Pinpoint the cell where the given text exists, returning its (X, Y) midpoint coordinate. 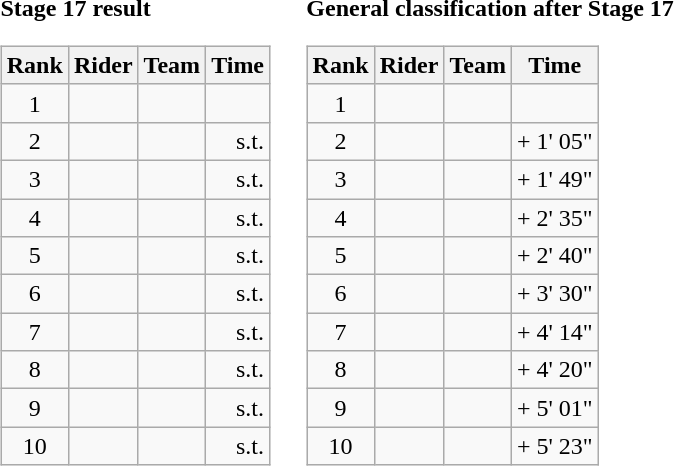
+ 1' 05" (554, 141)
+ 1' 49" (554, 179)
+ 2' 35" (554, 217)
+ 4' 14" (554, 332)
+ 5' 23" (554, 446)
+ 5' 01" (554, 408)
+ 4' 20" (554, 370)
+ 2' 40" (554, 256)
+ 3' 30" (554, 294)
